Detect which cell encompasses the target text, then output its (X, Y) center coordinate. 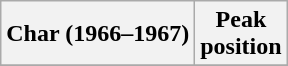
Peakposition (241, 34)
Char (1966–1967) (98, 34)
